Return [x, y] of the center of cell containing provided text 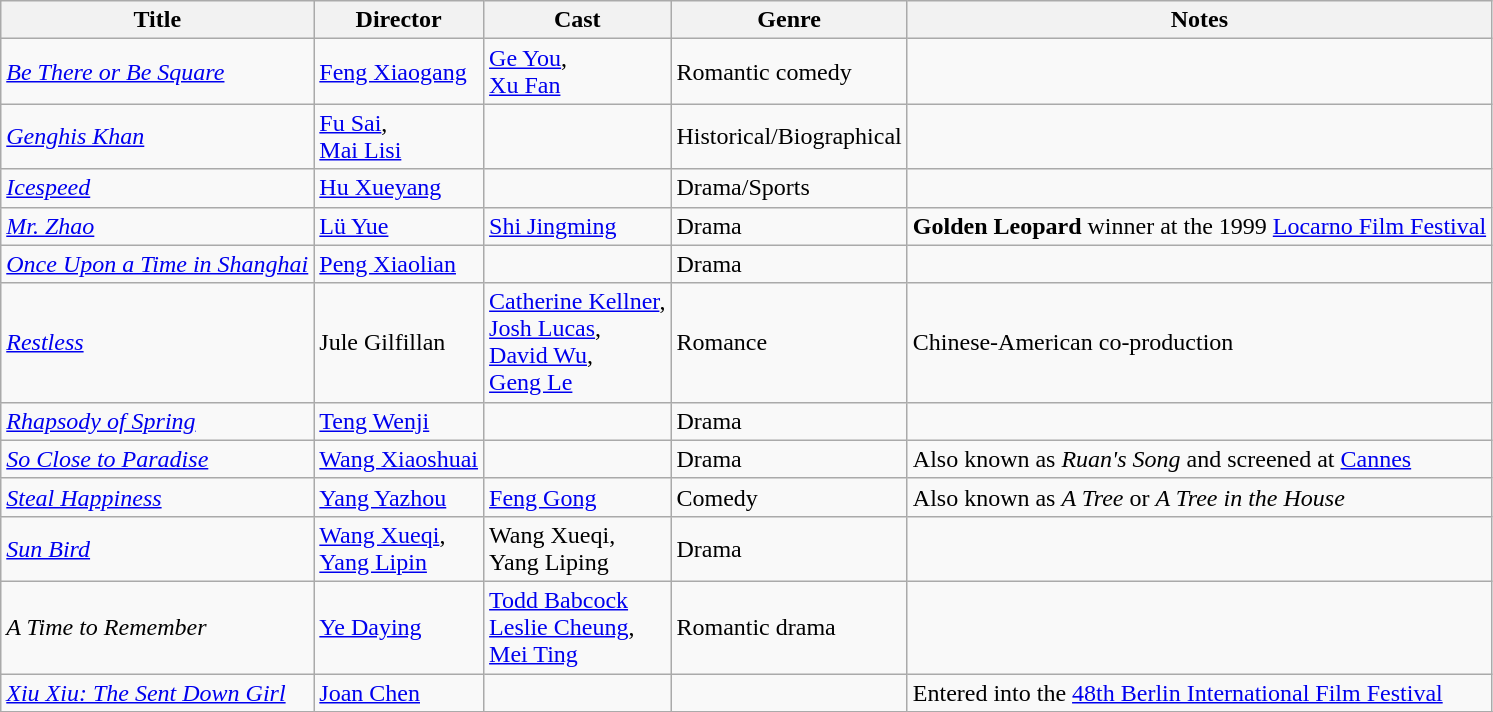
Jule Gilfillan [399, 342]
Also known as Ruan's Song and screened at Cannes [1199, 459]
Ye Daying [399, 627]
Todd BabcockLeslie Cheung,Mei Ting [578, 627]
Genre [789, 20]
Also known as A Tree or A Tree in the House [1199, 497]
Notes [1199, 20]
Wang Xiaoshuai [399, 459]
Restless [158, 342]
Romantic drama [789, 627]
Genghis Khan [158, 136]
Shi Jingming [578, 226]
Feng Gong [578, 497]
Feng Xiaogang [399, 72]
Title [158, 20]
Director [399, 20]
Yang Yazhou [399, 497]
Catherine Kellner,Josh Lucas,David Wu,Geng Le [578, 342]
Lü Yue [399, 226]
Joan Chen [399, 693]
Be There or Be Square [158, 72]
Fu Sai,Mai Lisi [399, 136]
Entered into the 48th Berlin International Film Festival [1199, 693]
Wang Xueqi,Yang Lipin [399, 548]
Comedy [789, 497]
Wang Xueqi,Yang Liping [578, 548]
Rhapsody of Spring [158, 421]
Once Upon a Time in Shanghai [158, 264]
Peng Xiaolian [399, 264]
Sun Bird [158, 548]
Chinese-American co-production [1199, 342]
A Time to Remember [158, 627]
Icespeed [158, 188]
Teng Wenji [399, 421]
Hu Xueyang [399, 188]
Golden Leopard winner at the 1999 Locarno Film Festival [1199, 226]
So Close to Paradise [158, 459]
Historical/Biographical [789, 136]
Romance [789, 342]
Mr. Zhao [158, 226]
Romantic comedy [789, 72]
Ge You,Xu Fan [578, 72]
Drama/Sports [789, 188]
Cast [578, 20]
Xiu Xiu: The Sent Down Girl [158, 693]
Steal Happiness [158, 497]
